Locate the cell with the specified text and output its [x, y] center coordinate. 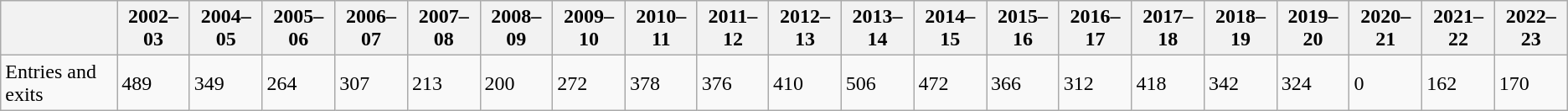
307 [372, 82]
2009–10 [590, 29]
2007–08 [444, 29]
342 [1241, 82]
2013–14 [878, 29]
264 [298, 82]
2010–11 [661, 29]
349 [226, 82]
2014–15 [950, 29]
506 [878, 82]
2002–03 [154, 29]
2006–07 [372, 29]
2012–13 [806, 29]
378 [661, 82]
2015–16 [1024, 29]
2017–18 [1168, 29]
0 [1385, 82]
2019–20 [1313, 29]
312 [1096, 82]
366 [1024, 82]
2021–22 [1459, 29]
324 [1313, 82]
Entries and exits [59, 82]
489 [154, 82]
162 [1459, 82]
418 [1168, 82]
376 [732, 82]
170 [1531, 82]
410 [806, 82]
2011–12 [732, 29]
2020–21 [1385, 29]
2016–17 [1096, 29]
2005–06 [298, 29]
2004–05 [226, 29]
2008–09 [516, 29]
200 [516, 82]
2022–23 [1531, 29]
472 [950, 82]
2018–19 [1241, 29]
272 [590, 82]
213 [444, 82]
